Output the [x, y] coordinate of the center of the cell containing the given text.  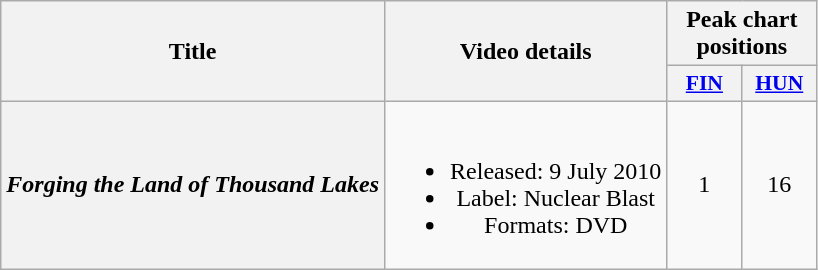
16 [780, 184]
Video details [526, 52]
Peak chart positions [742, 34]
FIN [704, 84]
1 [704, 184]
Title [193, 52]
Forging the Land of Thousand Lakes [193, 184]
HUN [780, 84]
Released: 9 July 2010Label: Nuclear BlastFormats: DVD [526, 184]
